Return [X, Y] of the center of cell containing provided text 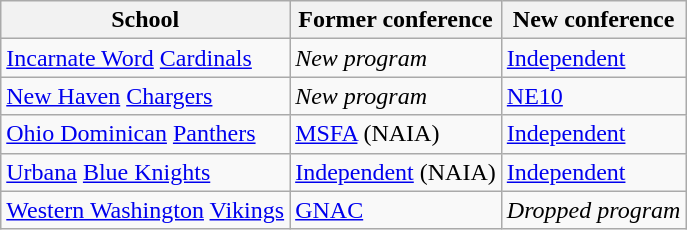
GNAC [396, 210]
Former conference [396, 20]
MSFA (NAIA) [396, 134]
NE10 [594, 96]
School [146, 20]
Urbana Blue Knights [146, 172]
New Haven Chargers [146, 96]
Incarnate Word Cardinals [146, 58]
Dropped program [594, 210]
Western Washington Vikings [146, 210]
New conference [594, 20]
Ohio Dominican Panthers [146, 134]
Independent (NAIA) [396, 172]
